Search for the cell housing the specified text and yield its (X, Y) center coordinate. 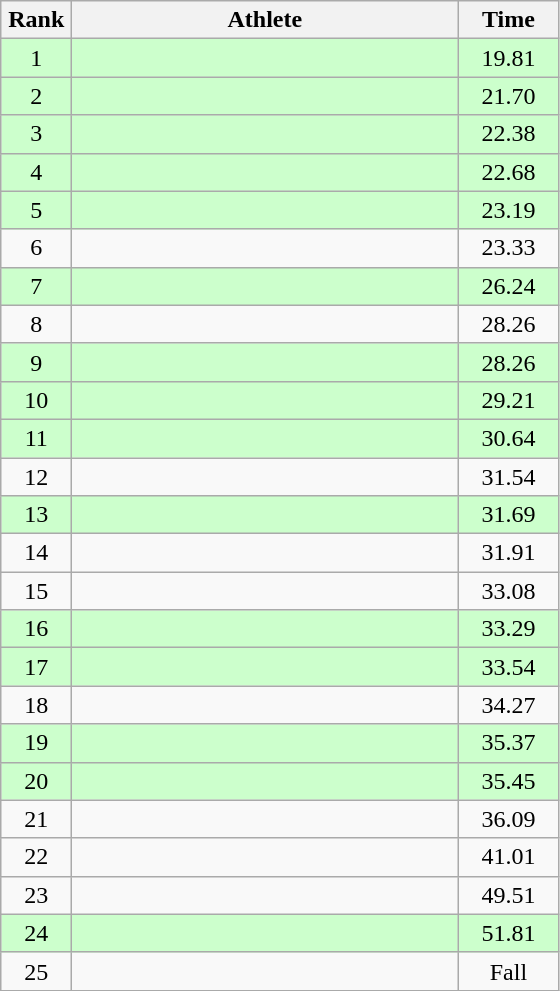
35.45 (508, 781)
51.81 (508, 933)
1 (36, 58)
22 (36, 857)
10 (36, 400)
8 (36, 324)
26.24 (508, 286)
35.37 (508, 743)
14 (36, 553)
34.27 (508, 705)
30.64 (508, 438)
20 (36, 781)
19 (36, 743)
25 (36, 971)
23 (36, 895)
22.68 (508, 172)
6 (36, 248)
7 (36, 286)
22.38 (508, 134)
41.01 (508, 857)
33.29 (508, 629)
4 (36, 172)
36.09 (508, 819)
31.91 (508, 553)
Time (508, 20)
31.69 (508, 515)
17 (36, 667)
31.54 (508, 477)
33.08 (508, 591)
49.51 (508, 895)
16 (36, 629)
33.54 (508, 667)
3 (36, 134)
21 (36, 819)
12 (36, 477)
23.33 (508, 248)
5 (36, 210)
Rank (36, 20)
9 (36, 362)
18 (36, 705)
13 (36, 515)
15 (36, 591)
19.81 (508, 58)
21.70 (508, 96)
Athlete (265, 20)
23.19 (508, 210)
Fall (508, 971)
29.21 (508, 400)
24 (36, 933)
11 (36, 438)
2 (36, 96)
